Return the (x, y) coordinate for the center point of the cell that contains the specified text.  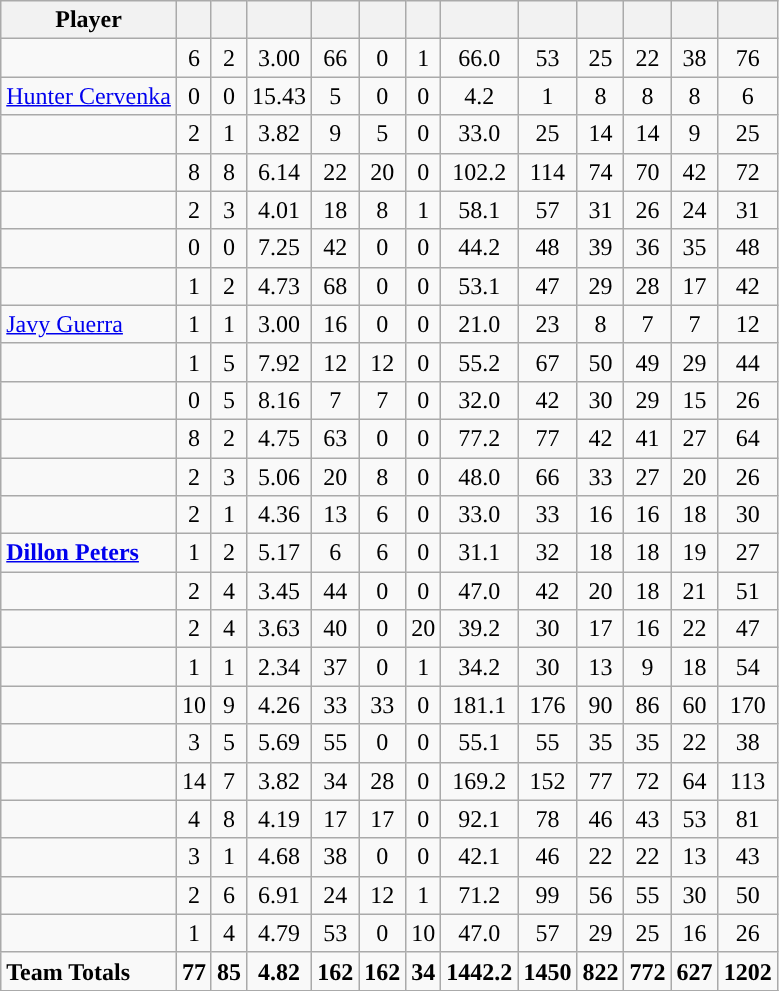
8.16 (280, 400)
78 (548, 819)
76 (748, 58)
3.63 (280, 629)
113 (748, 781)
48.0 (480, 477)
2.34 (280, 667)
42.1 (480, 857)
5.06 (280, 477)
74 (600, 172)
1202 (748, 971)
4.82 (280, 971)
4.01 (280, 210)
627 (694, 971)
1450 (548, 971)
4.26 (280, 705)
Javy Guerra (89, 324)
49 (648, 362)
5.69 (280, 743)
32 (548, 553)
56 (600, 895)
71.2 (480, 895)
4.2 (480, 96)
67 (548, 362)
Player (89, 20)
44.2 (480, 248)
3.45 (280, 591)
23 (548, 324)
7.25 (280, 248)
81 (748, 819)
31.1 (480, 553)
1442.2 (480, 971)
Hunter Cervenka (89, 96)
5.17 (280, 553)
15 (694, 400)
85 (228, 971)
39.2 (480, 629)
68 (336, 286)
181.1 (480, 705)
114 (548, 172)
34.2 (480, 667)
152 (548, 781)
40 (336, 629)
4.79 (280, 933)
19 (694, 553)
4.68 (280, 857)
36 (648, 248)
6.14 (280, 172)
4.73 (280, 286)
Dillon Peters (89, 553)
176 (548, 705)
7.92 (280, 362)
58.1 (480, 210)
55.1 (480, 743)
51 (748, 591)
102.2 (480, 172)
772 (648, 971)
63 (336, 438)
4.19 (280, 819)
4.75 (280, 438)
92.1 (480, 819)
6.91 (280, 895)
54 (748, 667)
170 (748, 705)
66.0 (480, 58)
4.36 (280, 515)
822 (600, 971)
86 (648, 705)
39 (600, 248)
60 (694, 705)
169.2 (480, 781)
77.2 (480, 438)
99 (548, 895)
21 (694, 591)
Team Totals (89, 971)
53.1 (480, 286)
90 (600, 705)
21.0 (480, 324)
37 (336, 667)
32.0 (480, 400)
15.43 (280, 96)
70 (648, 172)
55.2 (480, 362)
41 (648, 438)
